Capture the cell that displays the provided text and extract its (x, y) central coordinate. 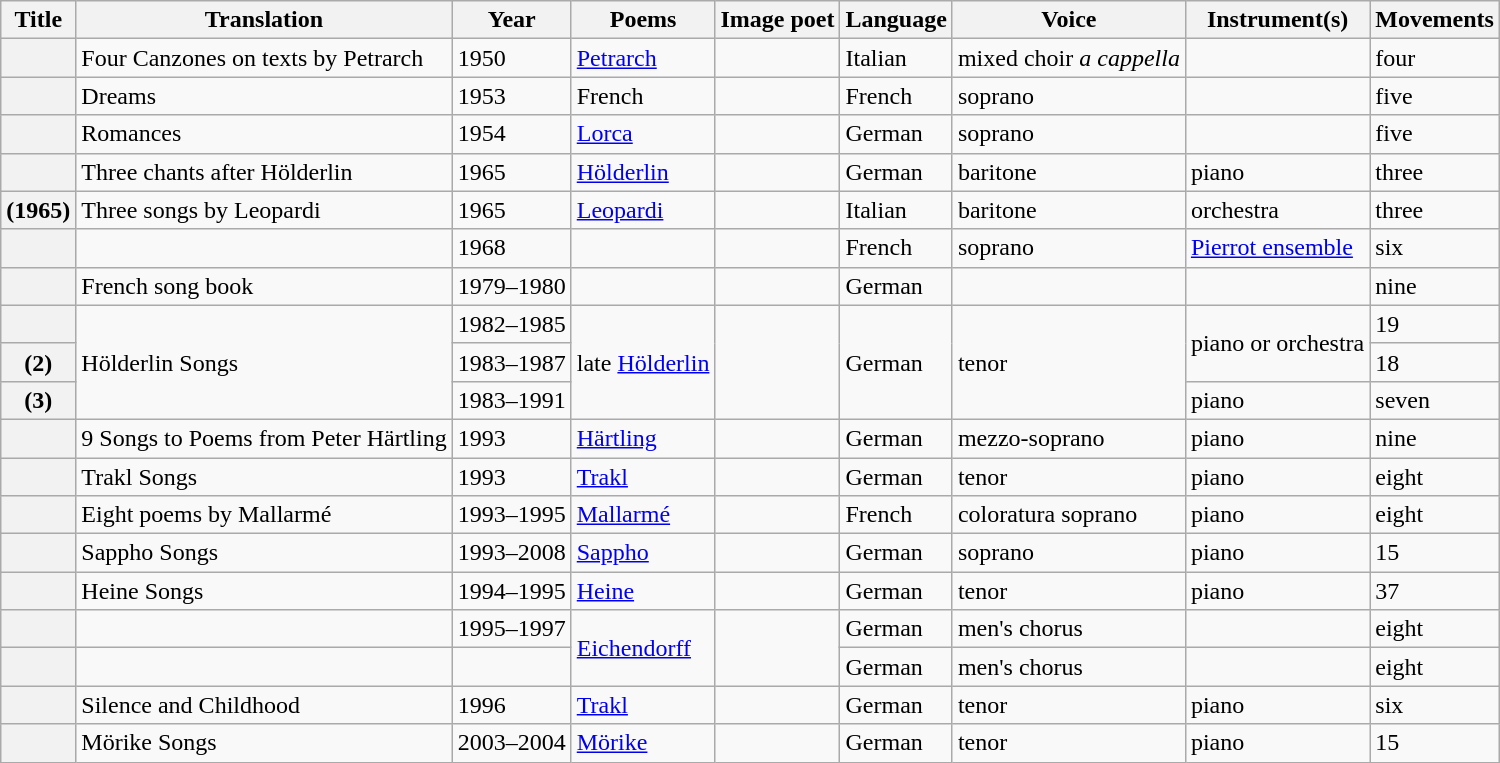
1993–1995 (512, 515)
Language (896, 20)
Härtling (643, 438)
coloratura soprano (1068, 515)
1954 (512, 134)
1982–1985 (512, 324)
1983–1991 (512, 400)
(1965) (38, 210)
Trakl Songs (264, 477)
French song book (264, 286)
late Hölderlin (643, 362)
Three songs by Leopardi (264, 210)
Year (512, 20)
1994–1995 (512, 591)
Dreams (264, 96)
mixed choir a cappella (1068, 58)
(2) (38, 362)
Poems (643, 20)
Eichendorff (643, 648)
orchestra (1277, 210)
1996 (512, 705)
Leopardi (643, 210)
Heine Songs (264, 591)
1953 (512, 96)
Eight poems by Mallarmé (264, 515)
18 (1435, 362)
Sappho (643, 553)
Image poet (778, 20)
1968 (512, 248)
Pierrot ensemble (1277, 248)
Four Canzones on texts by Petrarch (264, 58)
Hölderlin Songs (264, 362)
Voice (1068, 20)
Title (38, 20)
Mörike Songs (264, 743)
19 (1435, 324)
Sappho Songs (264, 553)
Silence and Childhood (264, 705)
9 Songs to Poems from Peter Härtling (264, 438)
Heine (643, 591)
2003–2004 (512, 743)
Mallarmé (643, 515)
Hölderlin (643, 172)
1995–1997 (512, 629)
1993–2008 (512, 553)
(3) (38, 400)
1950 (512, 58)
37 (1435, 591)
Translation (264, 20)
Romances (264, 134)
seven (1435, 400)
Movements (1435, 20)
four (1435, 58)
Mörike (643, 743)
Instrument(s) (1277, 20)
piano or orchestra (1277, 343)
mezzo-soprano (1068, 438)
Petrarch (643, 58)
1979–1980 (512, 286)
Lorca (643, 134)
Three chants after Hölderlin (264, 172)
1983–1987 (512, 362)
